Detect which cell encompasses the target text, then output its (X, Y) center coordinate. 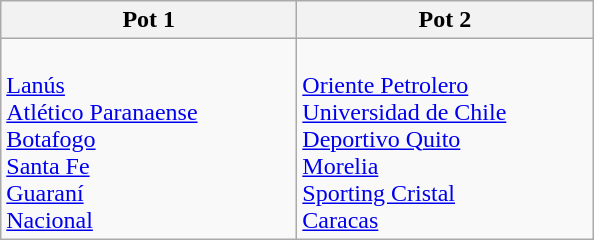
Lanús Atlético Paranaense Botafogo Santa Fe Guaraní Nacional (149, 139)
Pot 1 (149, 20)
Oriente Petrolero Universidad de Chile Deportivo Quito Morelia Sporting Cristal Caracas (445, 139)
Pot 2 (445, 20)
